Provide the (X, Y) coordinate of the cell's center where the given text is located.  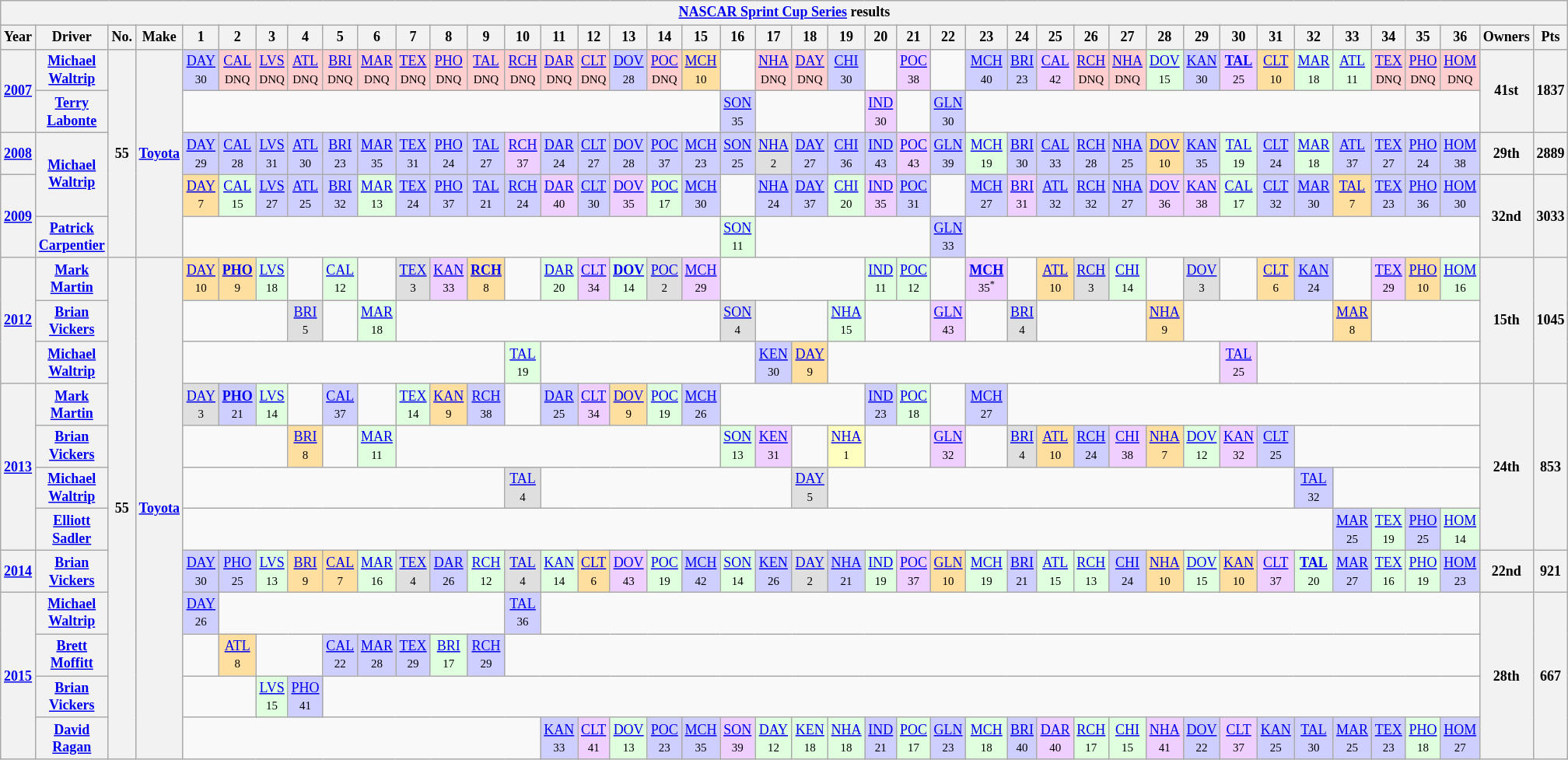
Owners (1506, 37)
NHA2 (774, 153)
TEX19 (1388, 530)
KAN35 (1202, 153)
CAL15 (237, 195)
MCH30 (701, 195)
2014 (19, 572)
DOV12 (1202, 447)
TEX31 (413, 153)
2008 (19, 153)
KAN30 (1202, 70)
TAL20 (1314, 572)
TAL36 (523, 613)
CLT41 (594, 738)
ATL37 (1353, 153)
POC23 (664, 738)
NHA1 (846, 447)
RCH12 (487, 572)
POC43 (914, 153)
DAY9 (810, 362)
MAR11 (377, 447)
BRI32 (341, 195)
CAL17 (1239, 195)
MAR8 (1353, 321)
15 (701, 37)
MCH35 (701, 738)
DAR20 (559, 278)
41st (1506, 90)
IND11 (880, 278)
TEX3 (413, 278)
RCH13 (1091, 572)
DOV10 (1164, 153)
32 (1314, 37)
LVS13 (272, 572)
POC2 (664, 278)
IND21 (880, 738)
CAL7 (341, 572)
GLN33 (948, 237)
PHO9 (237, 278)
LVSDNQ (272, 70)
20 (880, 37)
BRI9 (305, 572)
LVS15 (272, 697)
NHA10 (1164, 572)
TAL27 (487, 153)
No. (121, 37)
ATL8 (237, 655)
TEX16 (1388, 572)
TAL32 (1314, 488)
2007 (19, 90)
34 (1388, 37)
KEN18 (810, 738)
NHA27 (1128, 195)
4 (305, 37)
DAY29 (201, 153)
PHO21 (237, 405)
30 (1239, 37)
3033 (1551, 216)
NHA21 (846, 572)
KAN32 (1239, 447)
DAY7 (201, 195)
DOV13 (628, 738)
POC31 (914, 195)
RCH32 (1091, 195)
19 (846, 37)
2889 (1551, 153)
NHA9 (1164, 321)
6 (377, 37)
CLT10 (1276, 70)
16 (737, 37)
BRI21 (1022, 572)
28 (1164, 37)
SON39 (737, 738)
BRI5 (305, 321)
MCH35* (986, 278)
PHO41 (305, 697)
DARDNQ (559, 70)
HOM27 (1461, 738)
HOM16 (1461, 278)
IND19 (880, 572)
DAR25 (559, 405)
CHI36 (846, 153)
24 (1022, 37)
CHI38 (1128, 447)
NHA24 (774, 195)
David Ragan (72, 738)
Driver (72, 37)
DAY5 (810, 488)
TEX14 (413, 405)
MCH23 (701, 153)
2012 (19, 320)
IND35 (880, 195)
KEN26 (774, 572)
36 (1461, 37)
DAY3 (201, 405)
ATL32 (1055, 195)
CAL33 (1055, 153)
ATL15 (1055, 572)
31 (1276, 37)
CLT25 (1276, 447)
33 (1353, 37)
853 (1551, 467)
TEX27 (1388, 153)
DAY12 (774, 738)
POC12 (914, 278)
LVS14 (272, 405)
NHA7 (1164, 447)
DAY2 (810, 572)
17 (774, 37)
NHA15 (846, 321)
8 (449, 37)
CHI14 (1128, 278)
BRI31 (1022, 195)
MARDNQ (377, 70)
MCH18 (986, 738)
POCDNQ (664, 70)
PHO36 (1423, 195)
PHO10 (1423, 278)
TAL30 (1314, 738)
MAR13 (377, 195)
DOV36 (1164, 195)
Terry Labonte (72, 112)
2013 (19, 467)
CAL12 (341, 278)
GLN23 (948, 738)
CLT30 (594, 195)
DAY27 (810, 153)
IND30 (880, 112)
RCH8 (487, 278)
LVS18 (272, 278)
RCH29 (487, 655)
MAR16 (377, 572)
NHA25 (1128, 153)
13 (628, 37)
CHI30 (846, 70)
2015 (19, 675)
NASCAR Sprint Cup Series results (784, 12)
MAR28 (377, 655)
KEN31 (774, 447)
DAY37 (810, 195)
DOV43 (628, 572)
Pts (1551, 37)
ATL30 (305, 153)
921 (1551, 572)
MAR30 (1314, 195)
CAL37 (341, 405)
Make (159, 37)
LVS31 (272, 153)
ATL25 (305, 195)
CLT27 (594, 153)
NHA18 (846, 738)
CAL42 (1055, 70)
TEX4 (413, 572)
DOV14 (628, 278)
TAL7 (1353, 195)
29 (1202, 37)
CALDNQ (237, 70)
DAR26 (449, 572)
2009 (19, 216)
DAYDNQ (810, 70)
MAR27 (1353, 572)
RCH28 (1091, 153)
DOV22 (1202, 738)
BRIDNQ (341, 70)
1837 (1551, 90)
IND43 (880, 153)
CAL28 (237, 153)
KAN9 (449, 405)
KAN25 (1276, 738)
KEN30 (774, 362)
PHO19 (1423, 572)
MCH42 (701, 572)
RCH3 (1091, 278)
21 (914, 37)
LVS27 (272, 195)
HOM30 (1461, 195)
RCH37 (523, 153)
29th (1506, 153)
KAN14 (559, 572)
18 (810, 37)
BRI40 (1022, 738)
Brett Moffitt (72, 655)
CAL22 (341, 655)
GLN10 (948, 572)
Year (19, 37)
1 (201, 37)
GLN32 (948, 447)
MAR35 (377, 153)
12 (594, 37)
PHO37 (449, 195)
2 (237, 37)
RCH38 (487, 405)
ATL11 (1353, 70)
9 (487, 37)
BRI8 (305, 447)
23 (986, 37)
SON35 (737, 112)
PHO18 (1423, 738)
HOM38 (1461, 153)
25 (1055, 37)
SON14 (737, 572)
NHA41 (1164, 738)
SON13 (737, 447)
TEX24 (413, 195)
TAL21 (487, 195)
MCH40 (986, 70)
IND23 (880, 405)
35 (1423, 37)
POC18 (914, 405)
MCH10 (701, 70)
SON25 (737, 153)
DOV9 (628, 405)
HOMDNQ (1461, 70)
1045 (1551, 320)
DAR24 (559, 153)
GLN43 (948, 321)
10 (523, 37)
CHI20 (846, 195)
32nd (1506, 216)
DOV35 (628, 195)
CHI15 (1128, 738)
ATLDNQ (305, 70)
14 (664, 37)
CHI24 (1128, 572)
KAN38 (1202, 195)
7 (413, 37)
DAY26 (201, 613)
GLN30 (948, 112)
Elliott Sadler (72, 530)
GLN39 (948, 153)
HOM14 (1461, 530)
15th (1506, 320)
CLT24 (1276, 153)
28th (1506, 675)
22nd (1506, 572)
POC38 (914, 70)
TALDNQ (487, 70)
11 (559, 37)
SON4 (737, 321)
KAN10 (1239, 572)
BRI17 (449, 655)
MCH29 (701, 278)
CLTDNQ (594, 70)
RCH17 (1091, 738)
22 (948, 37)
27 (1128, 37)
MCH26 (701, 405)
Patrick Carpentier (72, 237)
DAY10 (201, 278)
SON11 (737, 237)
26 (1091, 37)
DOV3 (1202, 278)
24th (1506, 467)
5 (341, 37)
HOM23 (1461, 572)
667 (1551, 675)
KAN24 (1314, 278)
CLT32 (1276, 195)
3 (272, 37)
BRI30 (1022, 153)
